Search for the cell housing the specified text and yield its [x, y] center coordinate. 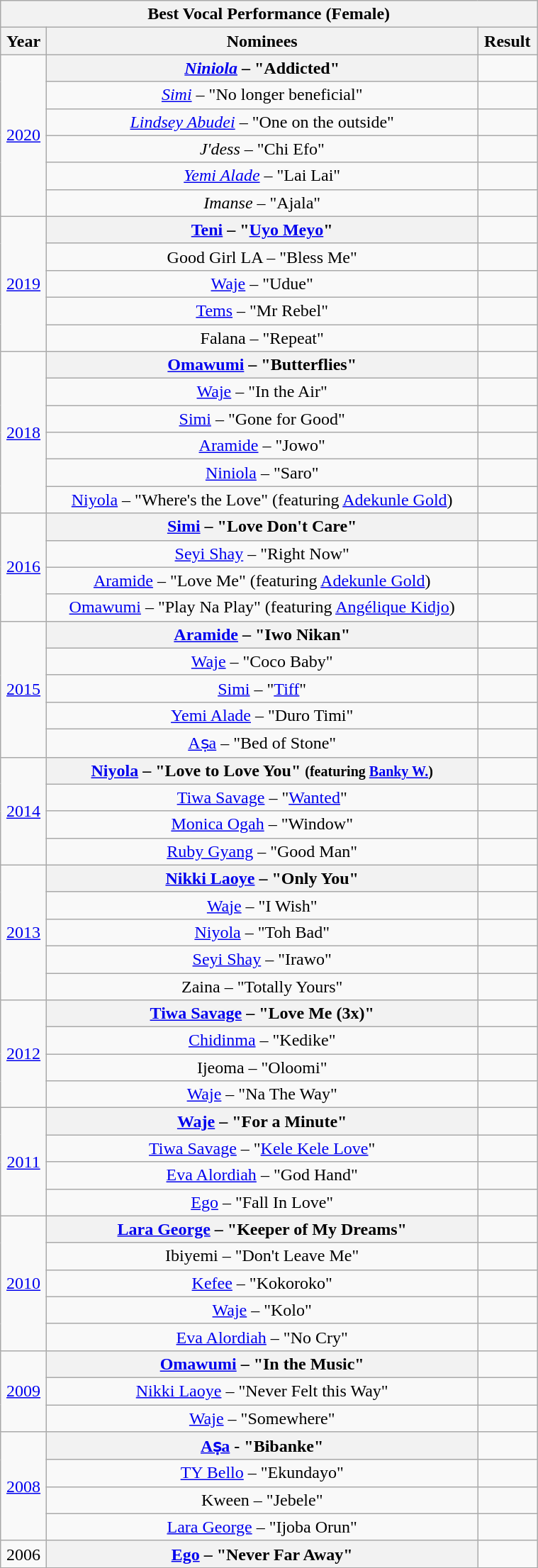
Simi – "Gone for Good" [262, 419]
Omawumi – "In the Music" [262, 1364]
Tiwa Savage – "Love Me (3x)" [262, 1014]
Eva Alordiah – "God Hand" [262, 1175]
Aramide – "Iwo Nikan" [262, 634]
Kween – "Jebele" [262, 1500]
Tiwa Savage – "Wanted" [262, 797]
Omawumi – "Butterflies" [262, 365]
2012 [24, 1054]
2020 [24, 135]
Waje – "Kolo" [262, 1310]
Imanse – "Ajala" [262, 203]
J'dess – "Chi Efo" [262, 149]
Ego – "Fall In Love" [262, 1202]
Simi – "Tiff" [262, 688]
2014 [24, 811]
Falana – "Repeat" [262, 338]
Monica Ogah – "Window" [262, 824]
2018 [24, 432]
Aramide – "Love Me" (featuring Adekunle Gold) [262, 581]
Ruby Gyang – "Good Man" [262, 851]
Lara George – "Ijoba Orun" [262, 1527]
TY Bello – "Ekundayo" [262, 1473]
Nikki Laoye – "Only You" [262, 878]
Result [508, 41]
Aṣa – "Bed of Stone" [262, 743]
Best Vocal Performance (Female) [269, 14]
Waje – "Udue" [262, 284]
Seyi Shay – "Right Now" [262, 554]
Simi – "No longer beneficial" [262, 95]
Seyi Shay – "Irawo" [262, 959]
2013 [24, 932]
2009 [24, 1391]
Yemi Alade – "Lai Lai" [262, 176]
2015 [24, 689]
Yemi Alade – "Duro Timi" [262, 715]
2010 [24, 1283]
Zaina – "Totally Yours" [262, 986]
Waje – "For a Minute" [262, 1121]
Aramide – "Jowo" [262, 446]
2006 [24, 1554]
Omawumi – "Play Na Play" (featuring Angélique Kidjo) [262, 607]
Tiwa Savage – "Kele Kele Love" [262, 1148]
Niyola – "Where's the Love" (featuring Adekunle Gold) [262, 500]
Tems – "Mr Rebel" [262, 310]
2019 [24, 284]
2011 [24, 1162]
Lindsey Abudei – "One on the outside" [262, 122]
2008 [24, 1486]
Chidinma – "Kedike" [262, 1041]
Nominees [262, 41]
Ibiyemi – "Don't Leave Me" [262, 1256]
Niyola – "Love to Love You" (featuring Banky W.) [262, 771]
Simi – "Love Don't Care" [262, 527]
Eva Alordiah – "No Cry" [262, 1337]
Good Girl LA – "Bless Me" [262, 257]
Teni – "Uyo Meyo" [262, 230]
Waje – "I Wish" [262, 905]
Waje – "Na The Way" [262, 1094]
Niniola – "Addicted" [262, 68]
Ijeoma – "Oloomi" [262, 1068]
Lara George – "Keeper of My Dreams" [262, 1229]
Ego – "Never Far Away" [262, 1554]
Aṣa - "Bibanke" [262, 1446]
Niyola – "Toh Bad" [262, 932]
Niniola – "Saro" [262, 473]
Year [24, 41]
Kefee – "Kokoroko" [262, 1283]
Waje – "Somewhere" [262, 1418]
Waje – "In the Air" [262, 392]
Nikki Laoye – "Never Felt this Way" [262, 1391]
2016 [24, 567]
Waje – "Coco Baby" [262, 661]
